Pinpoint the cell where the given text exists, returning its [x, y] midpoint coordinate. 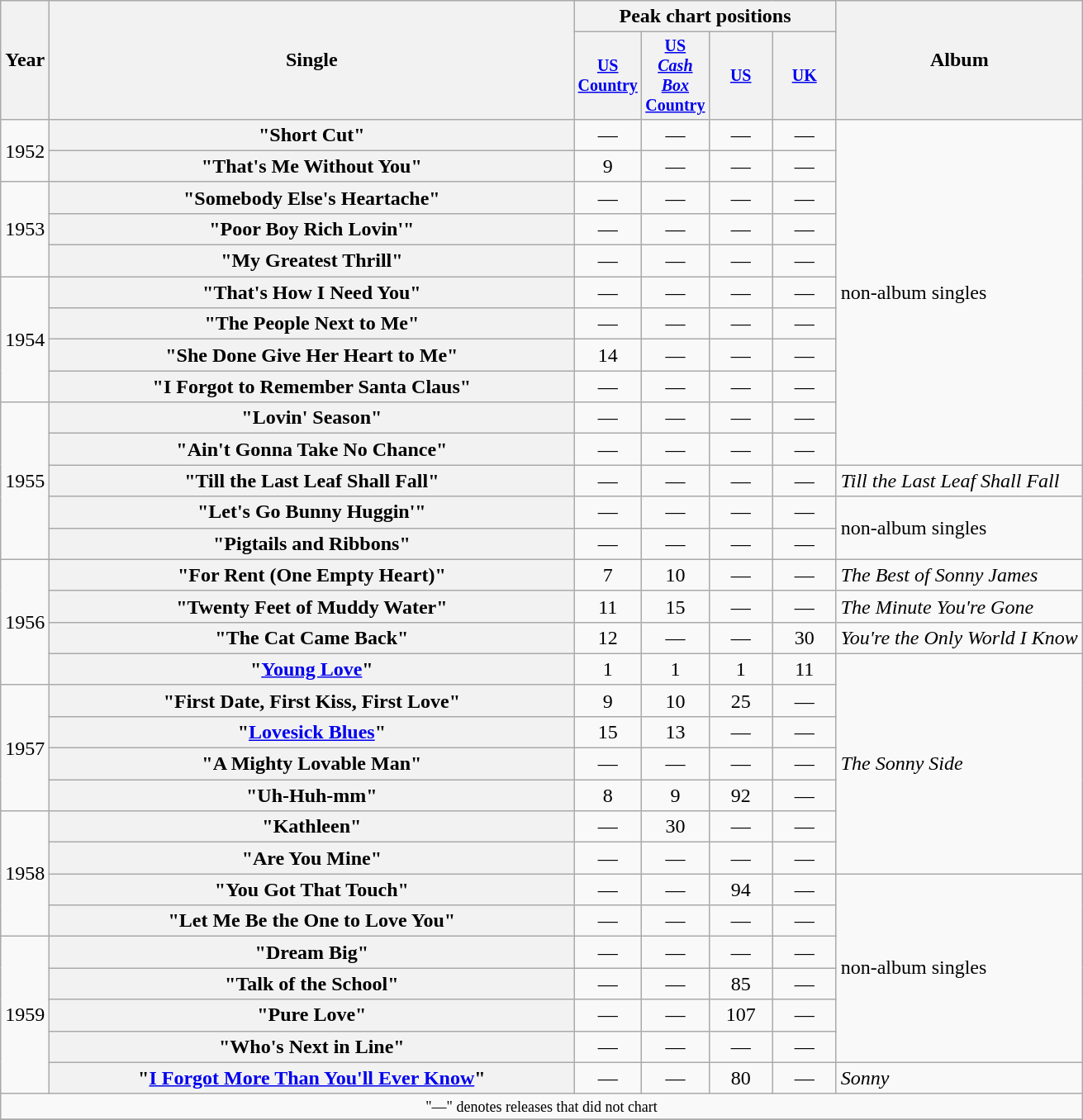
"That's How I Need You" [312, 292]
94 [740, 890]
"Poor Boy Rich Lovin'" [312, 229]
14 [608, 355]
UK [805, 76]
"Somebody Else's Heartache" [312, 197]
"You Got That Touch" [312, 890]
"Pigtails and Ribbons" [312, 543]
"Twenty Feet of Muddy Water" [312, 606]
"For Rent (One Empty Heart)" [312, 575]
25 [740, 700]
1956 [25, 622]
"I Forgot More Than You'll Ever Know" [312, 1078]
8 [608, 795]
"Pure Love" [312, 1015]
107 [740, 1015]
"Are You Mine" [312, 858]
"The Cat Came Back" [312, 638]
Year [25, 60]
"Lovin' Season" [312, 418]
1953 [25, 229]
1954 [25, 339]
"Lovesick Blues" [312, 732]
1959 [25, 1015]
"Young Love" [312, 669]
"Who's Next in Line" [312, 1046]
"Short Cut" [312, 135]
You're the Only World I Know [959, 638]
80 [740, 1078]
The Sonny Side [959, 763]
1955 [25, 481]
"The People Next to Me" [312, 324]
Album [959, 60]
US [740, 76]
"My Greatest Thrill" [312, 261]
92 [740, 795]
"Dream Big" [312, 952]
"First Date, First Kiss, First Love" [312, 700]
The Minute You're Gone [959, 606]
"Uh-Huh-mm" [312, 795]
85 [740, 984]
"Kathleen" [312, 827]
"Till the Last Leaf Shall Fall" [312, 481]
US Cash Box Country [676, 76]
"Talk of the School" [312, 984]
1957 [25, 747]
"A Mighty Lovable Man" [312, 764]
1952 [25, 150]
"She Done Give Her Heart to Me" [312, 355]
"That's Me Without You" [312, 166]
1958 [25, 874]
"Ain't Gonna Take No Chance" [312, 449]
"Let's Go Bunny Huggin'" [312, 512]
12 [608, 638]
US Country [608, 76]
13 [676, 732]
7 [608, 575]
Till the Last Leaf Shall Fall [959, 481]
Sonny [959, 1078]
The Best of Sonny James [959, 575]
Peak chart positions [705, 17]
"—" denotes releases that did not chart [542, 1107]
"I Forgot to Remember Santa Claus" [312, 387]
Single [312, 60]
"Let Me Be the One to Love You" [312, 921]
